Locate the cell with the specified text and output its (X, Y) center coordinate. 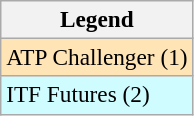
Legend (97, 19)
ITF Futures (2) (97, 95)
ATP Challenger (1) (97, 57)
